Extract the [x, y] coordinate from the center of the cell holding the provided text.  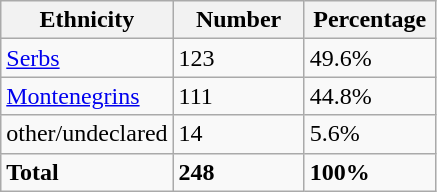
248 [238, 172]
111 [238, 96]
14 [238, 134]
123 [238, 58]
44.8% [370, 96]
other/undeclared [87, 134]
Montenegrins [87, 96]
100% [370, 172]
Percentage [370, 20]
5.6% [370, 134]
49.6% [370, 58]
Number [238, 20]
Ethnicity [87, 20]
Total [87, 172]
Serbs [87, 58]
